Locate the cell with the specified text and output its [x, y] center coordinate. 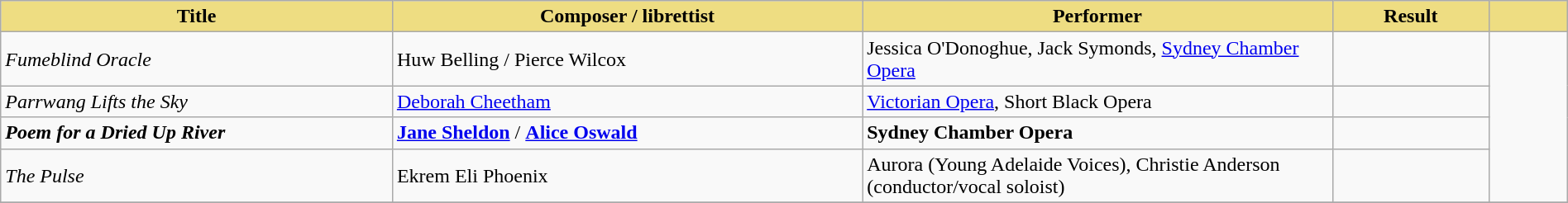
Composer / librettist [627, 17]
Title [197, 17]
Performer [1097, 17]
Result [1411, 17]
Deborah Cheetham [627, 101]
Aurora (Young Adelaide Voices), Christie Anderson (conductor/vocal soloist) [1097, 175]
Fumeblind Oracle [197, 59]
Poem for a Dried Up River [197, 133]
Jessica O'Donoghue, Jack Symonds, Sydney Chamber Opera [1097, 59]
Sydney Chamber Opera [1097, 133]
Parrwang Lifts the Sky [197, 101]
Jane Sheldon / Alice Oswald [627, 133]
Victorian Opera, Short Black Opera [1097, 101]
The Pulse [197, 175]
Huw Belling / Pierce Wilcox [627, 59]
Ekrem Eli Phoenix [627, 175]
